Detect which cell encompasses the target text, then output its [x, y] center coordinate. 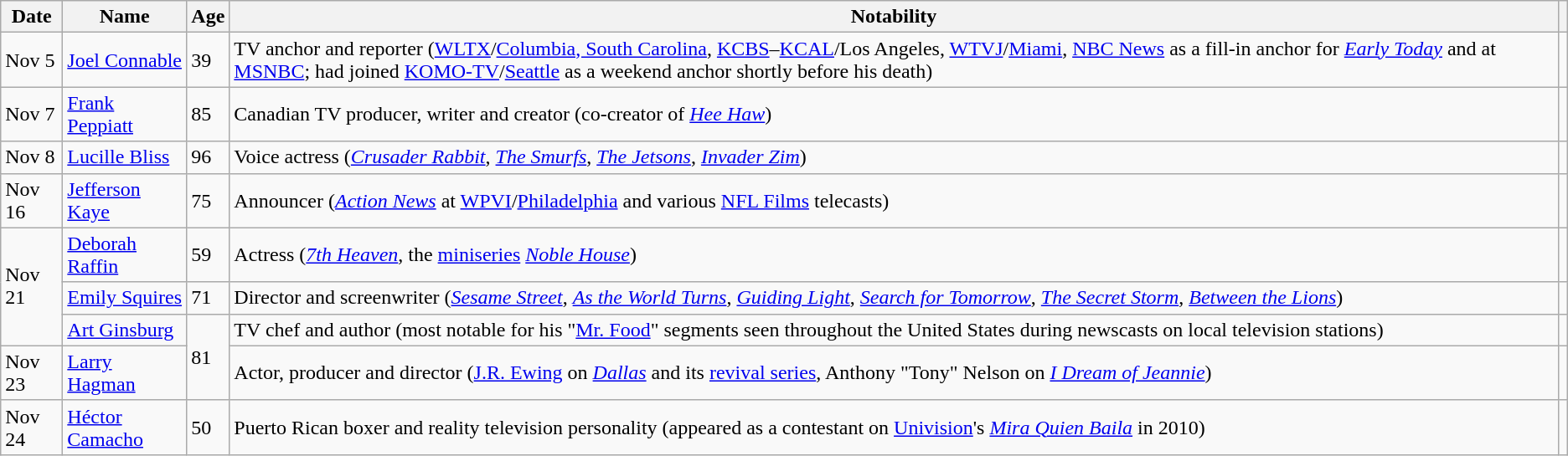
Deborah Raffin [125, 254]
71 [208, 298]
75 [208, 201]
96 [208, 157]
Announcer (Action News at WPVI/Philadelphia and various NFL Films telecasts) [894, 201]
Lucille Bliss [125, 157]
TV chef and author (most notable for his "Mr. Food" segments seen throughout the United States during newscasts on local television stations) [894, 330]
Age [208, 17]
Nov 7 [32, 114]
Actor, producer and director (J.R. Ewing on Dallas and its revival series, Anthony "Tony" Nelson on I Dream of Jeannie) [894, 373]
Actress (7th Heaven, the miniseries Noble House) [894, 254]
Canadian TV producer, writer and creator (co-creator of Hee Haw) [894, 114]
Nov 23 [32, 373]
Frank Peppiatt [125, 114]
Director and screenwriter (Sesame Street, As the World Turns, Guiding Light, Search for Tomorrow, The Secret Storm, Between the Lions) [894, 298]
Nov 24 [32, 427]
Date [32, 17]
Jefferson Kaye [125, 201]
85 [208, 114]
Joel Connable [125, 60]
Nov 8 [32, 157]
Nov 21 [32, 286]
81 [208, 356]
Art Ginsburg [125, 330]
50 [208, 427]
Larry Hagman [125, 373]
Name [125, 17]
Puerto Rican boxer and reality television personality (appeared as a contestant on Univision's Mira Quien Baila in 2010) [894, 427]
Emily Squires [125, 298]
Nov 16 [32, 201]
39 [208, 60]
Héctor Camacho [125, 427]
Voice actress (Crusader Rabbit, The Smurfs, The Jetsons, Invader Zim) [894, 157]
59 [208, 254]
Notability [894, 17]
Nov 5 [32, 60]
